For the text-containing cell, return its midpoint in (x, y) coordinate format. 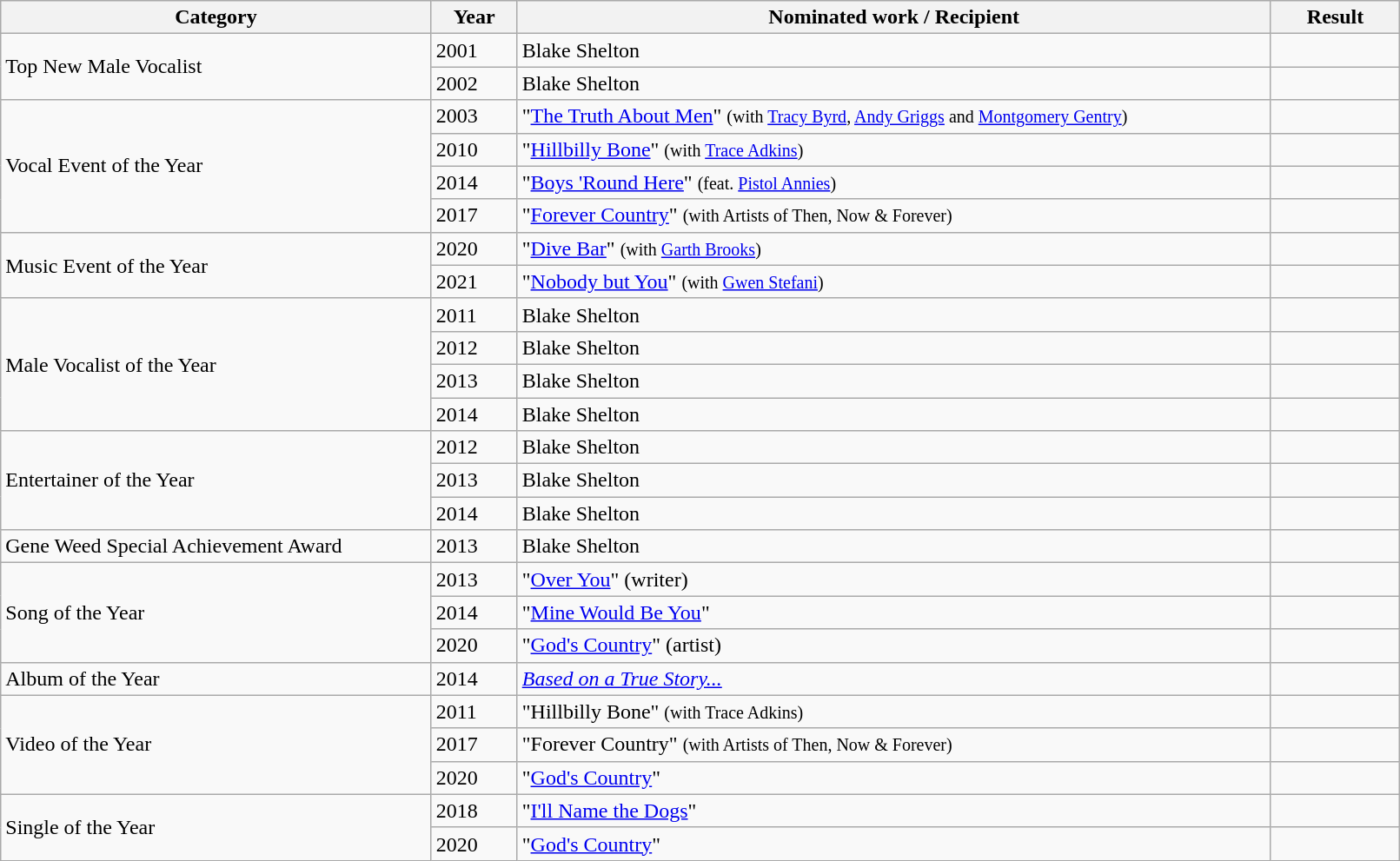
Song of the Year (216, 613)
2001 (474, 50)
"The Truth About Men" (with Tracy Byrd, Andy Griggs and Montgomery Gentry) (893, 116)
2003 (474, 116)
"Dive Bar" (with Garth Brooks) (893, 248)
Year (474, 17)
Album of the Year (216, 679)
Entertainer of the Year (216, 480)
Video of the Year (216, 745)
Result (1335, 17)
2010 (474, 149)
2002 (474, 83)
"Over You" (writer) (893, 580)
Nominated work / Recipient (893, 17)
Music Event of the Year (216, 265)
Gene Weed Special Achievement Award (216, 546)
Male Vocalist of the Year (216, 364)
2021 (474, 281)
2018 (474, 811)
"God's Country" (artist) (893, 646)
"I'll Name the Dogs" (893, 811)
Category (216, 17)
Top New Male Vocalist (216, 67)
"Mine Would Be You" (893, 613)
"Boys 'Round Here" (feat. Pistol Annies) (893, 182)
Single of the Year (216, 827)
Vocal Event of the Year (216, 166)
Based on a True Story... (893, 679)
"Nobody but You" (with Gwen Stefani) (893, 281)
